Pinpoint the cell where the given text exists, returning its [X, Y] midpoint coordinate. 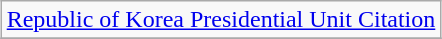
Republic of Korea Presidential Unit Citation [221, 20]
